Find where the given text appears and provide that cell's center as [x, y] coordinate. 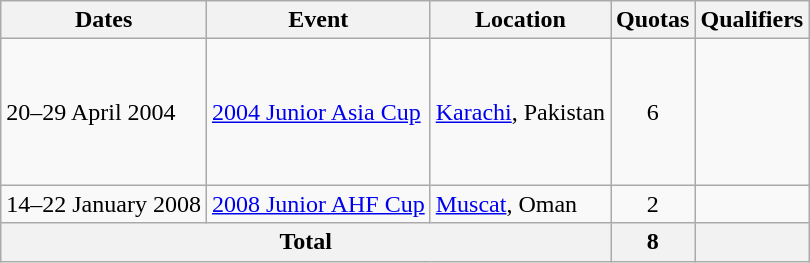
Quotas [653, 20]
2004 Junior Asia Cup [318, 112]
Total [306, 242]
8 [653, 242]
14–22 January 2008 [104, 204]
2 [653, 204]
Karachi, Pakistan [520, 112]
Dates [104, 20]
2008 Junior AHF Cup [318, 204]
Muscat, Oman [520, 204]
Qualifiers [752, 20]
Event [318, 20]
6 [653, 112]
Location [520, 20]
20–29 April 2004 [104, 112]
